Return the [X, Y] coordinate for the center point of the cell that contains the specified text.  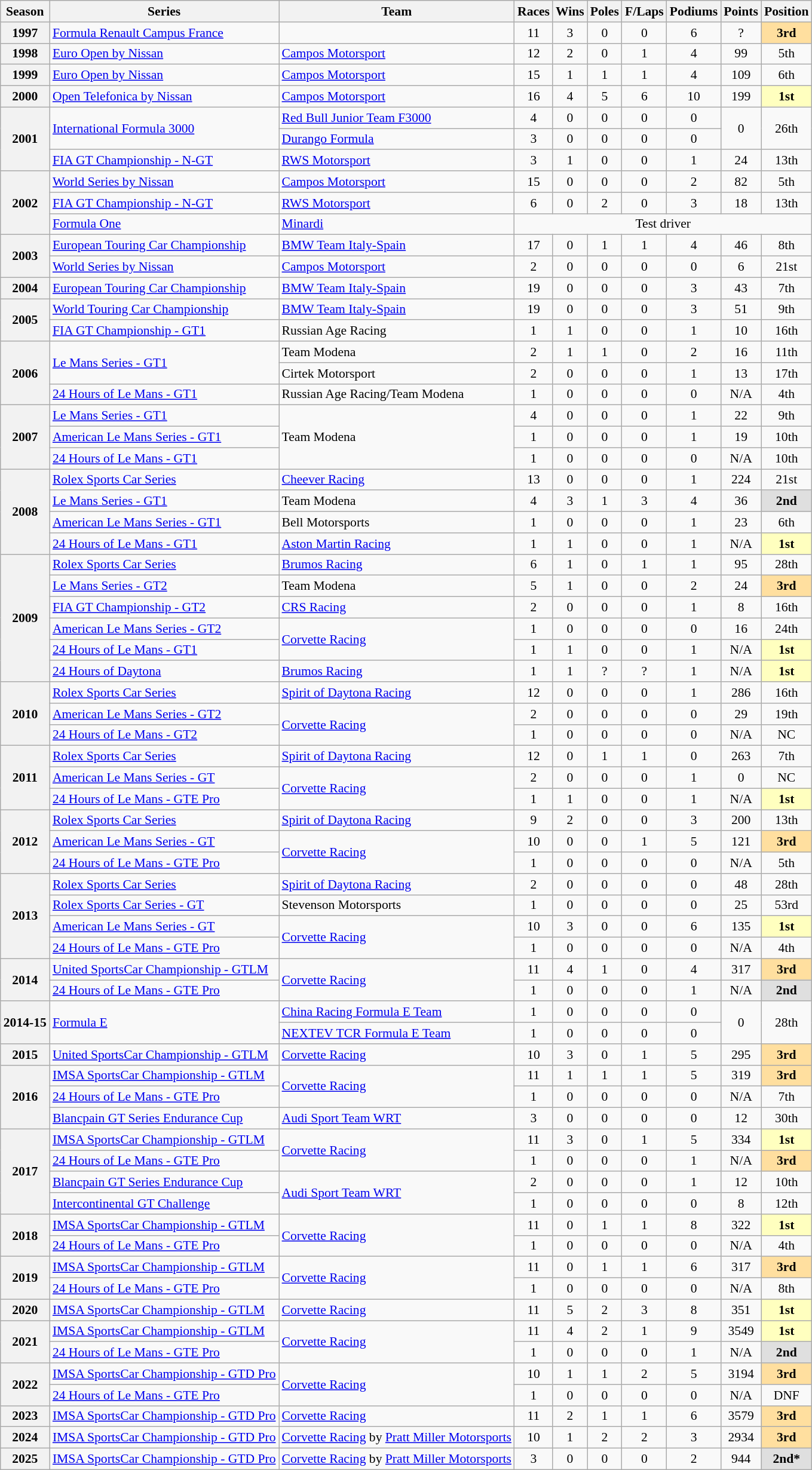
2002 [25, 203]
29 [741, 714]
Formula Renault Campus France [164, 33]
109 [741, 75]
95 [741, 565]
3194 [741, 1374]
Russian Age Racing [397, 331]
2000 [25, 97]
Bell Motorsports [397, 522]
24 Hours of Le Mans - GT2 [164, 735]
3549 [741, 1331]
25 [741, 905]
Durango Formula [397, 139]
2006 [25, 373]
Poles [605, 11]
19th [786, 714]
2008 [25, 512]
944 [741, 1459]
2014-15 [25, 1023]
Formula One [164, 224]
2013 [25, 916]
2934 [741, 1438]
Red Bull Junior Team F3000 [397, 118]
World Touring Car Championship [164, 310]
24th [786, 629]
24 Hours of Daytona [164, 672]
2017 [25, 1171]
11th [786, 352]
CRS Racing [397, 608]
FIA GT Championship - GT1 [164, 331]
Russian Age Racing/Team Modena [397, 394]
121 [741, 842]
2020 [25, 1310]
Races [534, 11]
FIA GT Championship - GT2 [164, 608]
334 [741, 1140]
135 [741, 927]
1998 [25, 54]
Cirtek Motorsport [397, 373]
2023 [25, 1416]
2004 [25, 288]
2014 [25, 980]
18 [741, 203]
199 [741, 97]
2015 [25, 1055]
36 [741, 501]
2019 [25, 1278]
Intercontinental GT Challenge [164, 1203]
DNF [786, 1395]
2024 [25, 1438]
Podiums [694, 11]
2010 [25, 713]
22 [741, 416]
2016 [25, 1097]
23 [741, 522]
2nd* [786, 1459]
2011 [25, 778]
Open Telefonica by Nissan [164, 97]
2018 [25, 1236]
2001 [25, 139]
17th [786, 373]
286 [741, 693]
17 [534, 246]
Cheever Racing [397, 480]
Position [786, 11]
NEXTEV TCR Formula E Team [397, 1033]
Stevenson Motorsports [397, 905]
30th [786, 1119]
Wins [570, 11]
2009 [25, 618]
263 [741, 757]
26th [786, 128]
82 [741, 182]
351 [741, 1310]
1997 [25, 33]
51 [741, 310]
12th [786, 1203]
53rd [786, 905]
2003 [25, 256]
48 [741, 884]
Season [25, 11]
3579 [741, 1416]
2022 [25, 1384]
Series [164, 11]
Formula E [164, 1023]
Minardi [397, 224]
Rolex Sports Car Series - GT [164, 905]
200 [741, 820]
Team [397, 11]
Aston Martin Racing [397, 544]
Le Mans Series - GT2 [164, 586]
International Formula 3000 [164, 128]
224 [741, 480]
2012 [25, 841]
46 [741, 246]
Test driver [663, 224]
Points [741, 11]
1999 [25, 75]
43 [741, 288]
China Racing Formula E Team [397, 1012]
2021 [25, 1342]
319 [741, 1076]
295 [741, 1055]
322 [741, 1225]
2007 [25, 437]
F/Laps [644, 11]
2005 [25, 320]
99 [741, 54]
2025 [25, 1459]
